Identify which cell holds the provided text, then report its [X, Y] central coordinate. 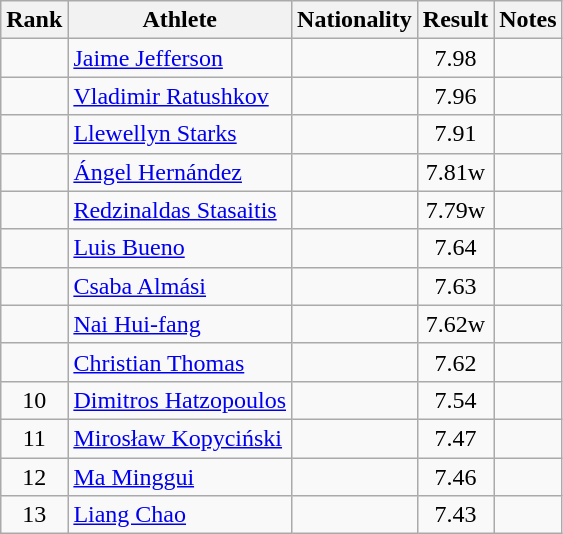
Csaba Almási [180, 286]
Vladimir Ratushkov [180, 96]
Llewellyn Starks [180, 134]
Christian Thomas [180, 362]
Nationality [355, 20]
7.91 [455, 134]
Ángel Hernández [180, 172]
Dimitros Hatzopoulos [180, 400]
12 [34, 477]
Rank [34, 20]
Notes [528, 20]
7.46 [455, 477]
7.64 [455, 248]
Nai Hui-fang [180, 324]
7.62w [455, 324]
Luis Bueno [180, 248]
7.63 [455, 286]
7.62 [455, 362]
Mirosław Kopyciński [180, 438]
Ma Minggui [180, 477]
7.43 [455, 515]
7.79w [455, 210]
Liang Chao [180, 515]
Athlete [180, 20]
11 [34, 438]
7.96 [455, 96]
Jaime Jefferson [180, 58]
7.54 [455, 400]
7.47 [455, 438]
7.98 [455, 58]
10 [34, 400]
Result [455, 20]
7.81w [455, 172]
13 [34, 515]
Redzinaldas Stasaitis [180, 210]
